Detect which cell encompasses the target text, then output its [X, Y] center coordinate. 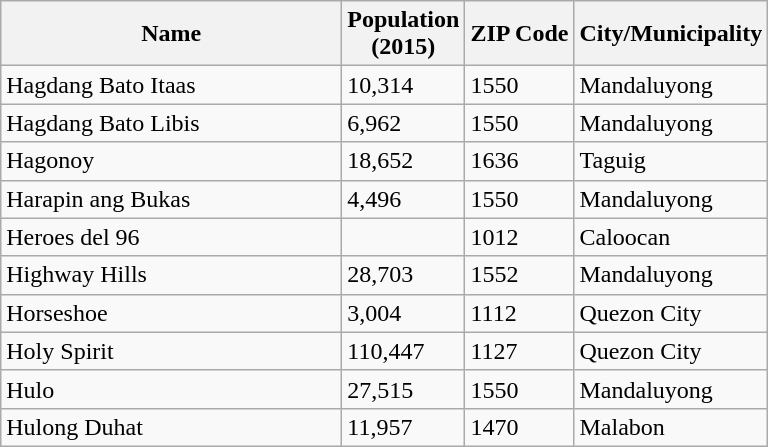
18,652 [404, 161]
Malabon [671, 427]
3,004 [404, 313]
Heroes del 96 [172, 237]
1636 [520, 161]
6,962 [404, 123]
Hagdang Bato Libis [172, 123]
Highway Hills [172, 275]
Horseshoe [172, 313]
27,515 [404, 389]
110,447 [404, 351]
Hagonoy [172, 161]
Hulong Duhat [172, 427]
28,703 [404, 275]
City/Municipality [671, 34]
Taguig [671, 161]
ZIP Code [520, 34]
Hulo [172, 389]
11,957 [404, 427]
Harapin ang Bukas [172, 199]
Holy Spirit [172, 351]
Name [172, 34]
10,314 [404, 85]
1470 [520, 427]
1552 [520, 275]
4,496 [404, 199]
1112 [520, 313]
Caloocan [671, 237]
1127 [520, 351]
Hagdang Bato Itaas [172, 85]
1012 [520, 237]
Population(2015) [404, 34]
